Scan for the cell matching the given text and deliver its [X, Y] coordinate at center. 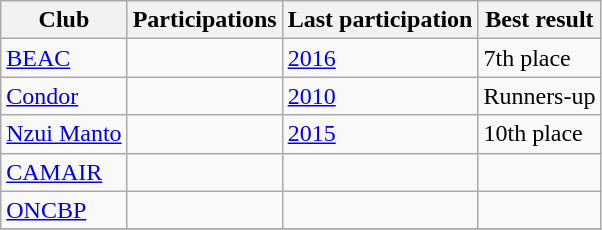
Runners-up [540, 96]
7th place [540, 58]
Nzui Manto [64, 134]
ONCBP [64, 210]
Club [64, 20]
CAMAIR [64, 172]
2010 [380, 96]
2016 [380, 58]
2015 [380, 134]
Condor [64, 96]
Best result [540, 20]
BEAC [64, 58]
10th place [540, 134]
Last participation [380, 20]
Participations [204, 20]
